Determine the (x, y) coordinate at the center of the cell enclosing the given text.  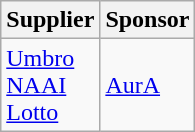
AurA (148, 85)
Sponsor (148, 20)
Umbro NAAI Lotto (50, 85)
Supplier (50, 20)
